Detect which cell encompasses the target text, then output its (x, y) center coordinate. 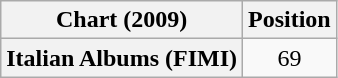
69 (290, 58)
Position (290, 20)
Italian Albums (FIMI) (122, 58)
Chart (2009) (122, 20)
